Provide the [x, y] coordinate of the cell's center where the given text is located.  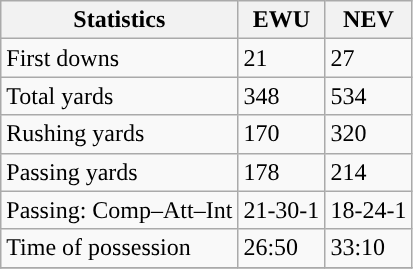
178 [282, 172]
21 [282, 58]
Total yards [120, 96]
Passing: Comp–Att–Int [120, 210]
214 [368, 172]
26:50 [282, 248]
First downs [120, 58]
Passing yards [120, 172]
NEV [368, 20]
Time of possession [120, 248]
21-30-1 [282, 210]
170 [282, 134]
534 [368, 96]
Rushing yards [120, 134]
320 [368, 134]
EWU [282, 20]
348 [282, 96]
Statistics [120, 20]
27 [368, 58]
33:10 [368, 248]
18-24-1 [368, 210]
